Scan for the cell matching the given text and deliver its (x, y) coordinate at center. 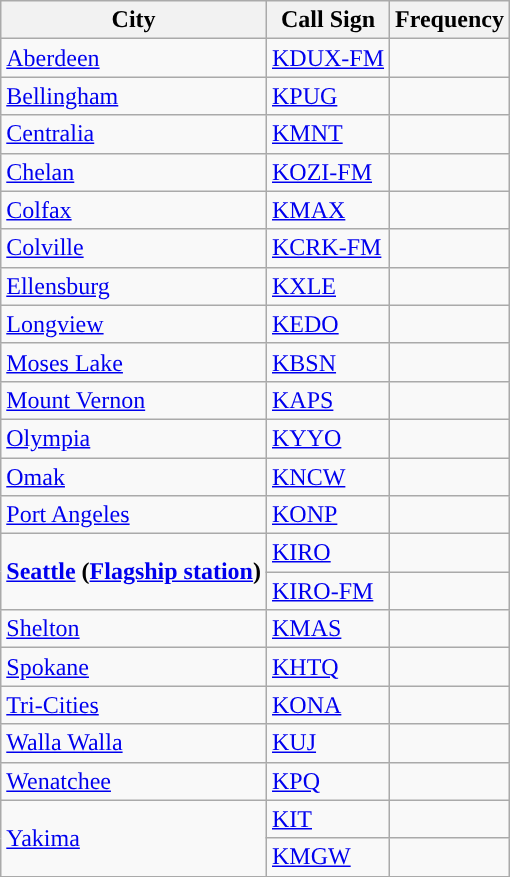
KCRK-FM (328, 248)
Tri-Cities (134, 705)
Colfax (134, 210)
KPQ (328, 781)
Yakima (134, 838)
KNCW (328, 477)
KBSN (328, 362)
KAPS (328, 400)
Olympia (134, 438)
KHTQ (328, 667)
Colville (134, 248)
KMAX (328, 210)
KXLE (328, 286)
KIRO-FM (328, 591)
KPUG (328, 96)
KOZI-FM (328, 172)
Aberdeen (134, 58)
Mount Vernon (134, 400)
KMAS (328, 629)
KEDO (328, 324)
Wenatchee (134, 781)
City (134, 20)
Call Sign (328, 20)
Seattle (Flagship station) (134, 572)
Omak (134, 477)
Port Angeles (134, 515)
KYYO (328, 438)
KUJ (328, 743)
KDUX-FM (328, 58)
Chelan (134, 172)
Bellingham (134, 96)
Longview (134, 324)
Moses Lake (134, 362)
Spokane (134, 667)
KIRO (328, 553)
KIT (328, 819)
Centralia (134, 134)
KONA (328, 705)
Frequency (450, 20)
KONP (328, 515)
KMGW (328, 857)
Shelton (134, 629)
KMNT (328, 134)
Walla Walla (134, 743)
Ellensburg (134, 286)
